Capture the cell that displays the provided text and extract its [x, y] central coordinate. 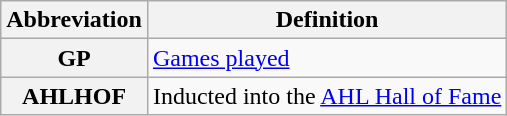
AHLHOF [74, 96]
Definition [326, 20]
Games played [326, 58]
GP [74, 58]
Inducted into the AHL Hall of Fame [326, 96]
Abbreviation [74, 20]
